Capture the cell that displays the provided text and extract its [X, Y] central coordinate. 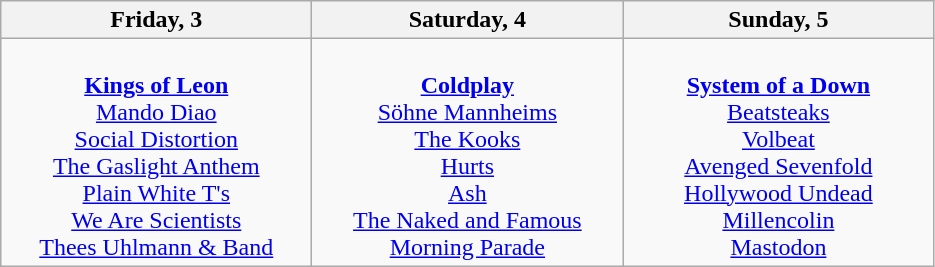
Coldplay Söhne Mannheims The Kooks Hurts Ash The Naked and Famous Morning Parade [468, 152]
Saturday, 4 [468, 20]
Kings of Leon Mando Diao Social Distortion The Gaslight Anthem Plain White T's We Are Scientists Thees Uhlmann & Band [156, 152]
Friday, 3 [156, 20]
System of a Down Beatsteaks Volbeat Avenged Sevenfold Hollywood Undead Millencolin Mastodon [778, 152]
Sunday, 5 [778, 20]
